Detect which cell encompasses the target text, then output its (x, y) center coordinate. 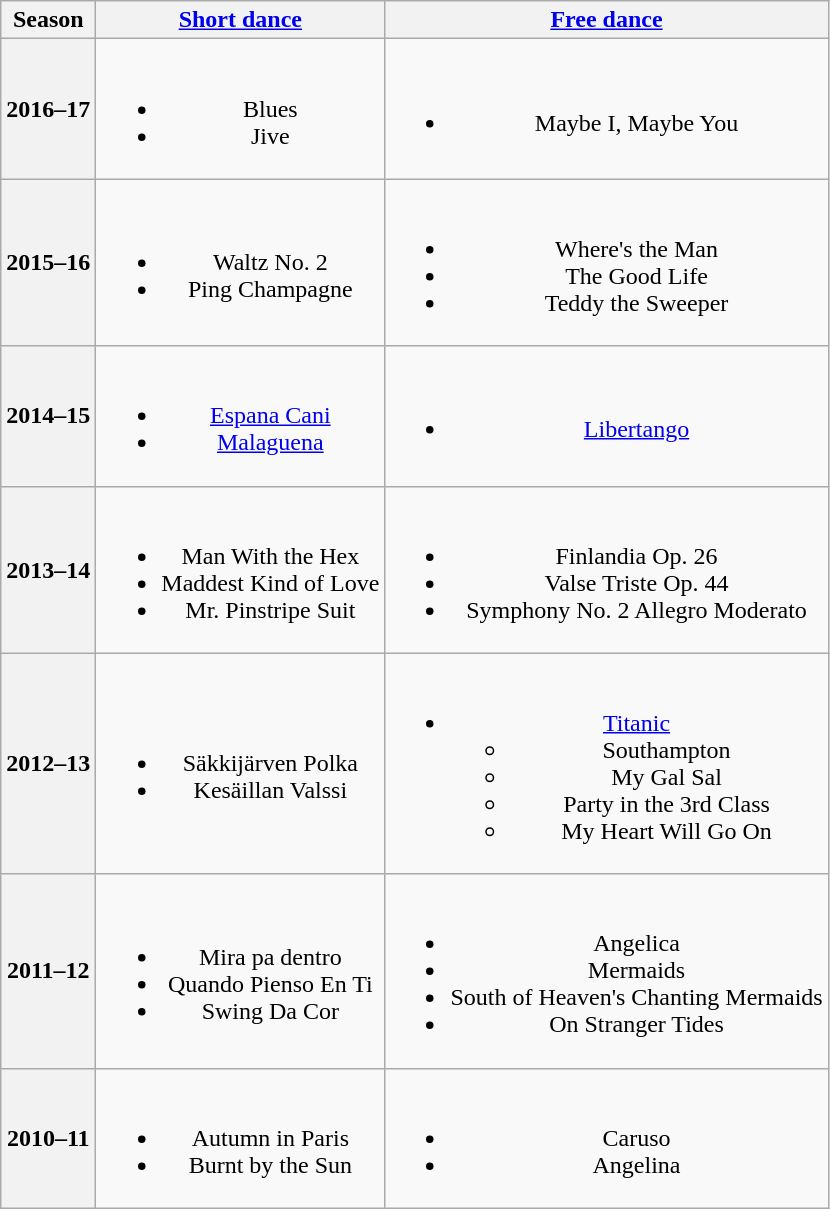
2015–16 (48, 262)
Libertango (606, 416)
Titanic SouthamptonMy Gal SalParty in the 3rd ClassMy Heart Will Go On (606, 764)
Season (48, 20)
Man With the HexMaddest Kind of LoveMr. Pinstripe Suit (240, 570)
Where's the Man The Good Life Teddy the Sweeper (606, 262)
2013–14 (48, 570)
Free dance (606, 20)
BluesJive (240, 109)
Maybe I, Maybe You (606, 109)
Caruso Angelina (606, 1138)
Säkkijärven PolkaKesäillan Valssi (240, 764)
Finlandia Op. 26 Valse Triste Op. 44 Symphony No. 2 Allegro Moderato (606, 570)
2010–11 (48, 1138)
2014–15 (48, 416)
2011–12 (48, 971)
Espana Cani Malaguena (240, 416)
Waltz No. 2 Ping Champagne (240, 262)
Short dance (240, 20)
Autumn in ParisBurnt by the Sun (240, 1138)
2012–13 (48, 764)
Mira pa dentro Quando Pienso En Ti Swing Da Cor (240, 971)
2016–17 (48, 109)
Angelica Mermaids South of Heaven's Chanting Mermaids On Stranger Tides (606, 971)
